Return [x, y] of the center of cell containing provided text 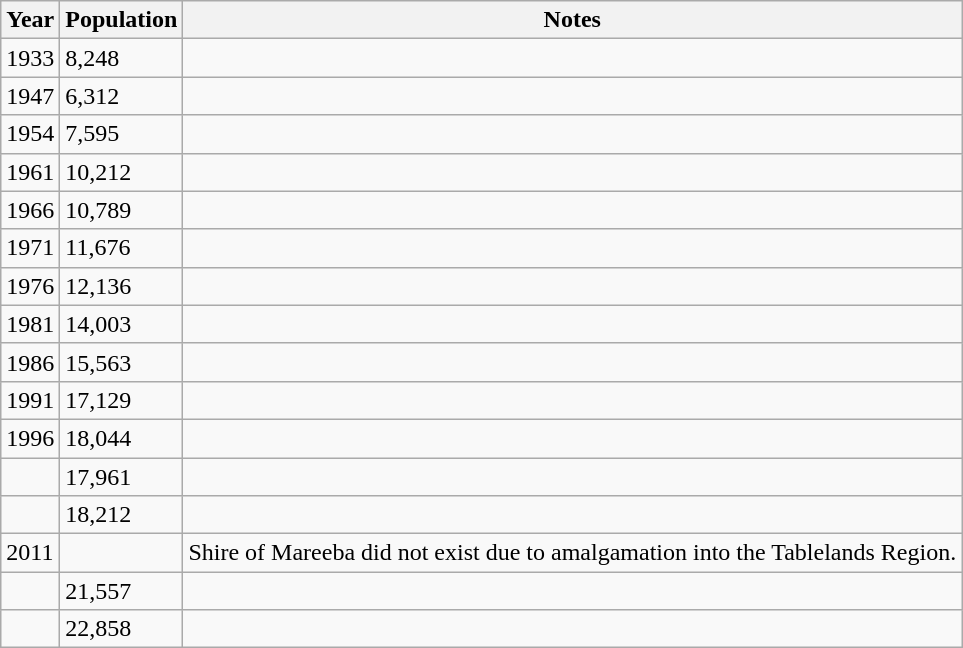
6,312 [122, 96]
1981 [30, 324]
11,676 [122, 248]
14,003 [122, 324]
17,961 [122, 477]
1986 [30, 362]
12,136 [122, 286]
1947 [30, 96]
22,858 [122, 629]
1996 [30, 438]
Year [30, 20]
1933 [30, 58]
1971 [30, 248]
10,789 [122, 210]
1966 [30, 210]
17,129 [122, 400]
Shire of Mareeba did not exist due to amalgamation into the Tablelands Region. [572, 553]
8,248 [122, 58]
1976 [30, 286]
Population [122, 20]
7,595 [122, 134]
18,044 [122, 438]
15,563 [122, 362]
1961 [30, 172]
2011 [30, 553]
18,212 [122, 515]
1954 [30, 134]
10,212 [122, 172]
21,557 [122, 591]
1991 [30, 400]
Notes [572, 20]
